Return (X, Y) of the center of cell containing provided text 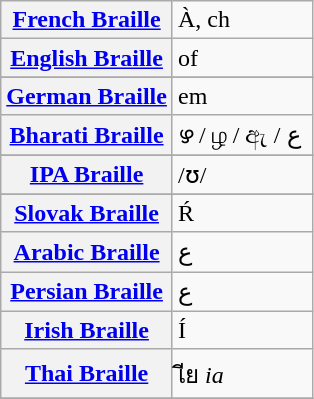
Bharati Braille (87, 135)
German Braille (87, 96)
Persian Braille (87, 292)
เีย ia (242, 374)
ഴ / ழ / ඇ / ع ‎ (242, 135)
Slovak Braille (87, 213)
Arabic Braille (87, 252)
em (242, 96)
IPA Braille (87, 174)
French Braille (87, 20)
Irish Braille (87, 330)
/ʊ/ (242, 174)
À, ch (242, 20)
of (242, 58)
English Braille (87, 58)
Thai Braille (87, 374)
Í (242, 330)
Ŕ (242, 213)
